Pinpoint the cell where the given text exists, returning its (x, y) midpoint coordinate. 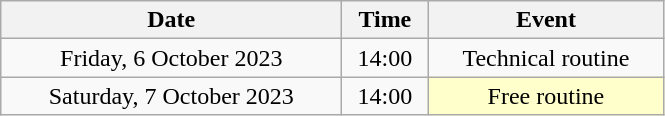
Date (172, 20)
Technical routine (546, 58)
Saturday, 7 October 2023 (172, 96)
Free routine (546, 96)
Time (385, 20)
Friday, 6 October 2023 (172, 58)
Event (546, 20)
